Scan for the cell matching the given text and deliver its [x, y] coordinate at center. 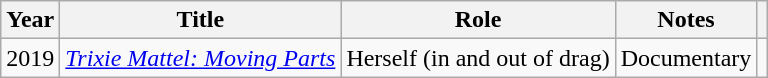
Trixie Mattel: Moving Parts [200, 58]
Role [478, 20]
2019 [30, 58]
Notes [686, 20]
Title [200, 20]
Herself (in and out of drag) [478, 58]
Year [30, 20]
Documentary [686, 58]
